Search for the cell housing the specified text and yield its (X, Y) center coordinate. 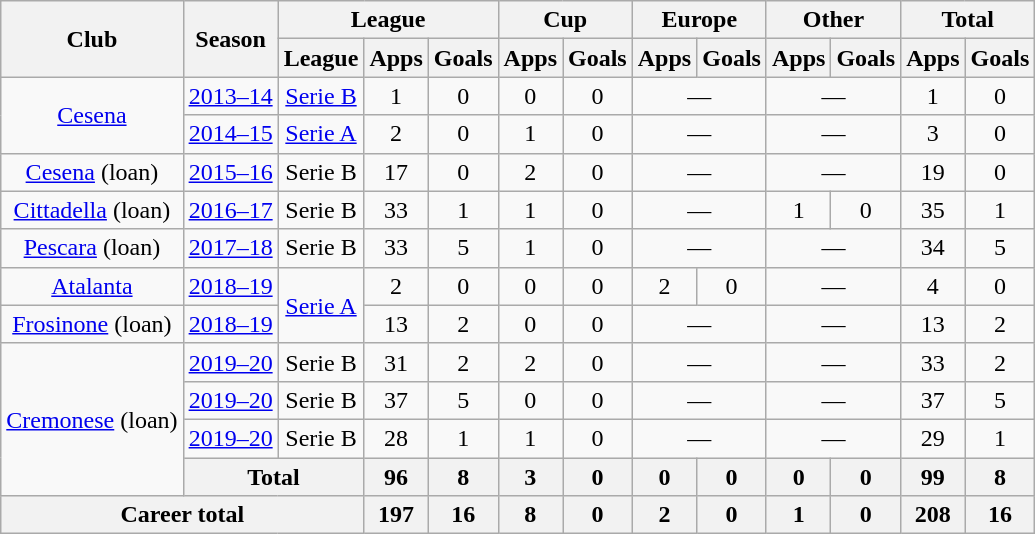
Pescara (loan) (92, 248)
2017–18 (230, 248)
Cremonese (loan) (92, 419)
28 (396, 438)
Season (230, 39)
Europe (699, 20)
29 (933, 438)
34 (933, 248)
96 (396, 477)
Cup (565, 20)
Atalanta (92, 286)
Club (92, 39)
Cittadella (loan) (92, 210)
99 (933, 477)
19 (933, 172)
Frosinone (loan) (92, 324)
2015–16 (230, 172)
2013–14 (230, 96)
17 (396, 172)
Cesena (92, 115)
2014–15 (230, 134)
Other (833, 20)
Career total (182, 515)
208 (933, 515)
Cesena (loan) (92, 172)
31 (396, 362)
35 (933, 210)
4 (933, 286)
2016–17 (230, 210)
197 (396, 515)
